Scan for the cell matching the given text and deliver its [x, y] coordinate at center. 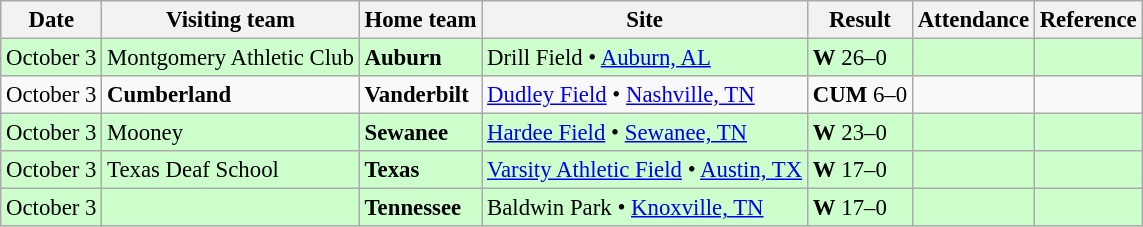
Home team [420, 20]
Attendance [973, 20]
Baldwin Park • Knoxville, TN [645, 208]
Drill Field • Auburn, AL [645, 58]
Tennessee [420, 208]
Auburn [420, 58]
W 23–0 [860, 133]
Sewanee [420, 133]
Visiting team [230, 20]
Reference [1088, 20]
W 26–0 [860, 58]
CUM 6–0 [860, 95]
Hardee Field • Sewanee, TN [645, 133]
Mooney [230, 133]
Cumberland [230, 95]
Texas Deaf School [230, 170]
Result [860, 20]
Vanderbilt [420, 95]
Dudley Field • Nashville, TN [645, 95]
Date [52, 20]
Varsity Athletic Field • Austin, TX [645, 170]
Site [645, 20]
Montgomery Athletic Club [230, 58]
Texas [420, 170]
